Locate the cell with the specified text and output its (x, y) center coordinate. 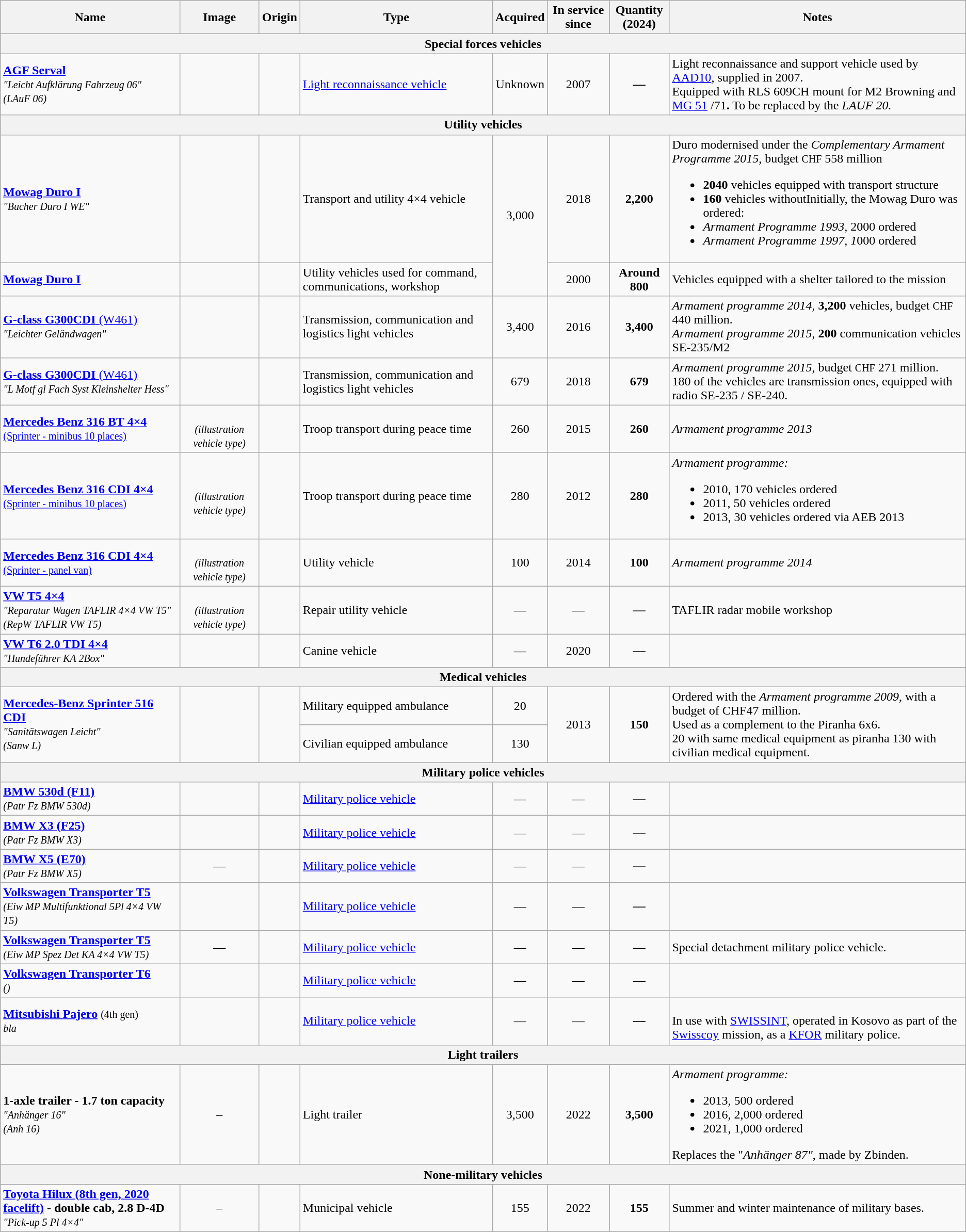
Unknown (520, 85)
Quantity(2024) (639, 18)
Armament programme 2013 (817, 429)
Utility vehicle (396, 562)
Notes (817, 18)
Municipal vehicle (396, 1208)
VW T5 4×4"Reparatur Wagen TAFLIR 4×4 VW T5"(RepW TAFLIR VW T5) (90, 610)
Military police vehicles (483, 772)
Utility vehicles used for command, communications, workshop (396, 280)
Utility vehicles (483, 125)
Volkswagen Transporter T5(Eiw MP Spez Det KA 4×4 VW T5) (90, 947)
In service since (578, 18)
150 (639, 725)
Volkswagen Transporter T6() (90, 980)
BMW X5 (E70)(Patr Fz BMW X5) (90, 866)
Summer and winter maintenance of military bases. (817, 1208)
G-class G300CDI (W461)"Leichter Geländwagen" (90, 327)
Mowag Duro I (90, 280)
2000 (578, 280)
VW T6 2.0 TDI 4×4"Hundeführer KA 2Box" (90, 650)
Vehicles equipped with a shelter tailored to the mission (817, 280)
Light trailer (396, 1114)
Mercedes Benz 316 CDI 4×4(Sprinter - minibus 10 places) (90, 495)
Special detachment military police vehicle. (817, 947)
Mercedes Benz 316 CDI 4×4(Sprinter - panel van) (90, 562)
Civilian equipped ambulance (396, 744)
Military equipped ambulance (396, 706)
2,200 (639, 199)
Toyota Hilux (8th gen, 2020 facelift) - double cab, 2.8 D-4D"Pick-up 5 Pl 4×4" (90, 1208)
Armament programme 2014, 3,200 vehicles, budget CHF 440 million.Armament programme 2015, 200 communication vehicles SE-235/M2 (817, 327)
3,000 (520, 216)
20 (520, 706)
TAFLIR radar mobile workshop (817, 610)
Light trailers (483, 1055)
Acquired (520, 18)
Transport and utility 4×4 vehicle (396, 199)
Repair utility vehicle (396, 610)
Armament programme 2015, budget CHF 271 million.180 of the vehicles are transmission ones, equipped with radio SE-235 / SE-240. (817, 381)
2014 (578, 562)
2020 (578, 650)
Armament programme: 2010, 170 vehicles ordered2011, 50 vehicles ordered2013, 30 vehicles ordered via AEB 2013 (817, 495)
Mercedes-Benz Sprinter 516 CDI"Sanitätswagen Leicht"(Sanw L) (90, 725)
130 (520, 744)
Special forces vehicles (483, 44)
Origin (280, 18)
In use with SWISSINT, operated in Kosovo as part of the Swisscoy mission, as a KFOR military police. (817, 1021)
BMW X3 (F25)(Patr Fz BMW X3) (90, 833)
Armament programme 2014 (817, 562)
Canine vehicle (396, 650)
Mowag Duro I"Bucher Duro I WE" (90, 199)
None-military vehicles (483, 1174)
G-class G300CDI (W461)"L Motf gl Fach Syst Kleinshelter Hess" (90, 381)
Type (396, 18)
AGF Serval"Leicht Aufklärung Fahrzeug 06"(LAuF 06) (90, 85)
Mercedes Benz 316 BT 4×4(Sprinter - minibus 10 places) (90, 429)
Volkswagen Transporter T5(Eiw MP Multifunktional 5Pl 4×4 VW T5) (90, 906)
Medical vehicles (483, 677)
2007 (578, 85)
2013 (578, 725)
2012 (578, 495)
Image (219, 18)
Name (90, 18)
2015 (578, 429)
1-axle trailer - 1.7 ton capacity"Anhänger 16"(Anh 16) (90, 1114)
Mitsubishi Pajero (4th gen)bla (90, 1021)
2016 (578, 327)
BMW 530d (F11)(Patr Fz BMW 530d) (90, 799)
Armament programme: 2013, 500 ordered2016, 2,000 ordered2021, 1,000 orderedReplaces the "Anhänger 87", made by Zbinden. (817, 1114)
Light reconnaissance vehicle (396, 85)
Around 800 (639, 280)
